Return [X, Y] of the center of cell containing provided text 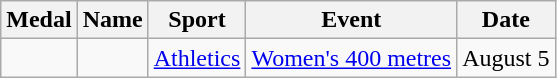
Event [352, 20]
Date [506, 20]
Women's 400 metres [352, 58]
Medal [39, 20]
Sport [197, 20]
Athletics [197, 58]
August 5 [506, 58]
Name [112, 20]
